Return (X, Y) of the center of cell containing provided text 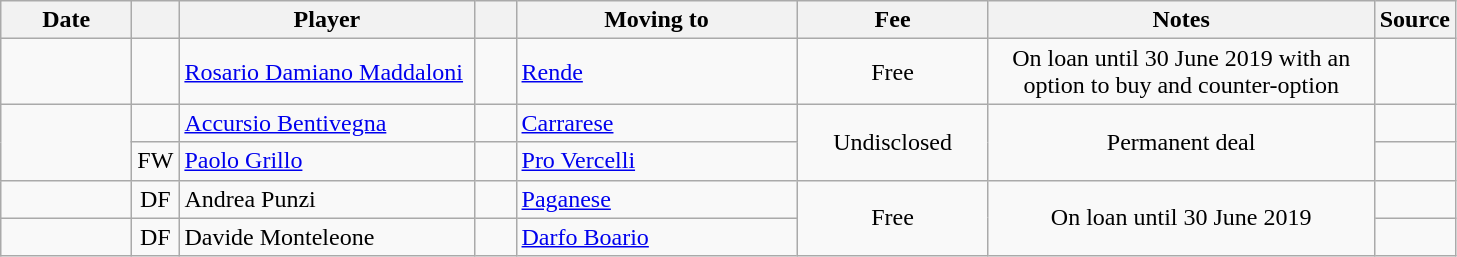
Carrarese (656, 123)
Darfo Boario (656, 237)
On loan until 30 June 2019 with an option to buy and counter-option (1181, 72)
Undisclosed (892, 142)
Date (66, 20)
Paolo Grillo (327, 161)
Davide Monteleone (327, 237)
Permanent deal (1181, 142)
Pro Vercelli (656, 161)
Rosario Damiano Maddaloni (327, 72)
Rende (656, 72)
Notes (1181, 20)
Moving to (656, 20)
On loan until 30 June 2019 (1181, 218)
Source (1414, 20)
Accursio Bentivegna (327, 123)
Player (327, 20)
Fee (892, 20)
FW (156, 161)
Andrea Punzi (327, 199)
Paganese (656, 199)
